Determine the [x, y] coordinate at the center of the cell enclosing the given text.  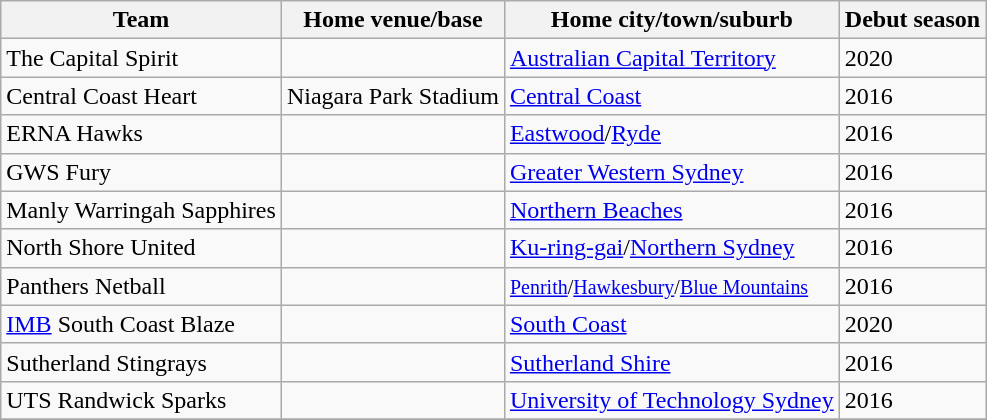
ERNA Hawks [142, 134]
Central Coast [672, 96]
Ku-ring-gai/Northern Sydney [672, 248]
Niagara Park Stadium [392, 96]
Eastwood/Ryde [672, 134]
The Capital Spirit [142, 58]
Panthers Netball [142, 286]
Greater Western Sydney [672, 172]
Home venue/base [392, 20]
Australian Capital Territory [672, 58]
Manly Warringah Sapphires [142, 210]
Northern Beaches [672, 210]
North Shore United [142, 248]
Sutherland Shire [672, 362]
Team [142, 20]
Debut season [912, 20]
Central Coast Heart [142, 96]
Penrith/Hawkesbury/Blue Mountains [672, 286]
Home city/town/suburb [672, 20]
South Coast [672, 324]
GWS Fury [142, 172]
Sutherland Stingrays [142, 362]
UTS Randwick Sparks [142, 400]
IMB South Coast Blaze [142, 324]
University of Technology Sydney [672, 400]
